Return the [x, y] coordinate for the center point of the cell that contains the specified text.  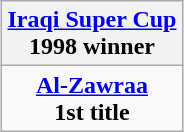
Iraqi Super Cup1998 winner [92, 34]
Al-Zawraa1st title [92, 98]
